Determine the (x, y) coordinate at the center of the cell enclosing the given text.  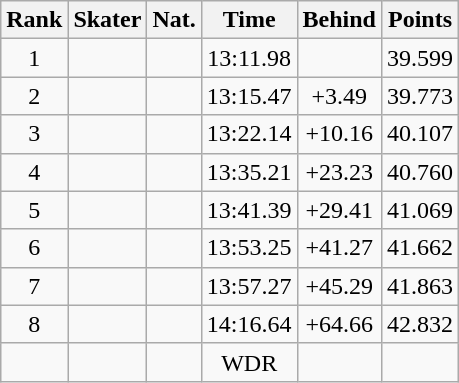
13:15.47 (249, 96)
+23.23 (339, 172)
41.662 (420, 248)
+10.16 (339, 134)
39.599 (420, 58)
+3.49 (339, 96)
13:53.25 (249, 248)
13:22.14 (249, 134)
42.832 (420, 324)
Time (249, 20)
+64.66 (339, 324)
+29.41 (339, 210)
14:16.64 (249, 324)
Nat. (174, 20)
1 (34, 58)
7 (34, 286)
13:11.98 (249, 58)
41.069 (420, 210)
41.863 (420, 286)
8 (34, 324)
40.760 (420, 172)
Points (420, 20)
Behind (339, 20)
4 (34, 172)
6 (34, 248)
+45.29 (339, 286)
+41.27 (339, 248)
40.107 (420, 134)
13:57.27 (249, 286)
3 (34, 134)
13:35.21 (249, 172)
Skater (108, 20)
Rank (34, 20)
39.773 (420, 96)
5 (34, 210)
13:41.39 (249, 210)
2 (34, 96)
WDR (249, 362)
